Locate the cell with the specified text and output its (x, y) center coordinate. 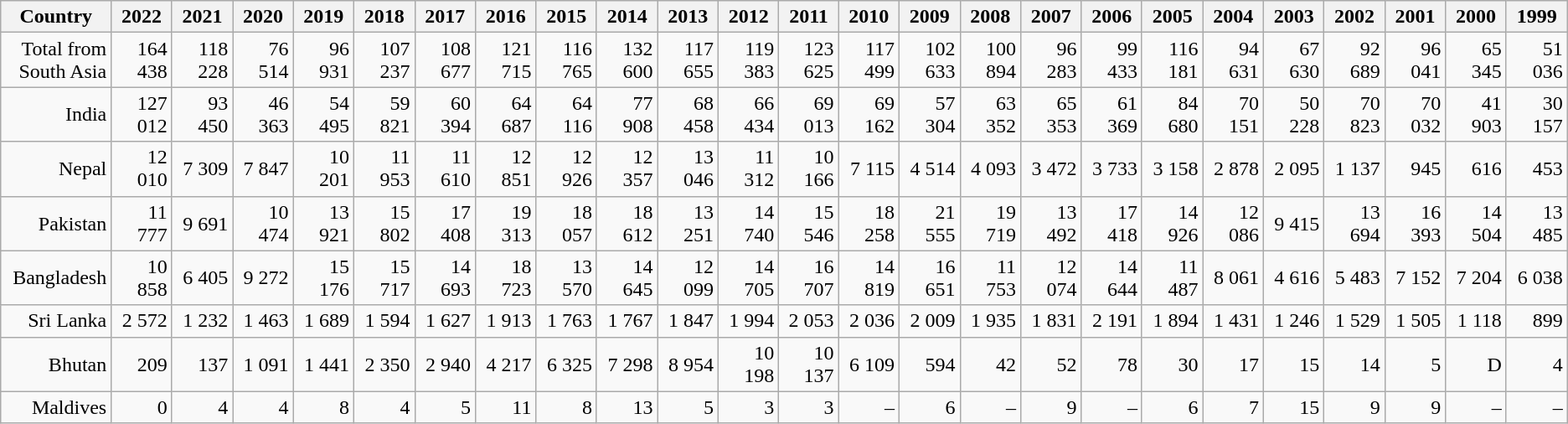
Sri Lanka (56, 321)
12 010 (142, 169)
2013 (688, 17)
899 (1536, 321)
594 (930, 364)
54 495 (323, 114)
2015 (566, 17)
Maldives (56, 407)
69 013 (809, 114)
1 441 (323, 364)
209 (142, 364)
65 345 (1476, 60)
10 201 (323, 169)
10 474 (263, 223)
2 878 (1233, 169)
2018 (384, 17)
2017 (445, 17)
119 383 (748, 60)
11 753 (990, 278)
4 093 (990, 169)
127 012 (142, 114)
92 689 (1354, 60)
1 118 (1476, 321)
2 095 (1293, 169)
15 717 (384, 278)
1 913 (506, 321)
Nepal (56, 169)
102 633 (930, 60)
14 504 (1476, 223)
1 505 (1415, 321)
1 594 (384, 321)
63 352 (990, 114)
9 272 (263, 278)
116 765 (566, 60)
2 053 (809, 321)
7 204 (1476, 278)
14 740 (748, 223)
2014 (627, 17)
2001 (1415, 17)
7 (1233, 407)
2 009 (930, 321)
14 926 (1172, 223)
1 627 (445, 321)
2022 (142, 17)
1 847 (688, 321)
93 450 (202, 114)
164 438 (142, 60)
12 074 (1051, 278)
5 483 (1354, 278)
18 057 (566, 223)
17 408 (445, 223)
14 705 (748, 278)
6 109 (869, 364)
18 612 (627, 223)
2004 (1233, 17)
2011 (809, 17)
94 631 (1233, 60)
3 733 (1112, 169)
1 994 (748, 321)
13 921 (323, 223)
2 036 (869, 321)
2 572 (142, 321)
1 232 (202, 321)
1 463 (263, 321)
108 677 (445, 60)
Pakistan (56, 223)
7 847 (263, 169)
67 630 (1293, 60)
1 831 (1051, 321)
50 228 (1293, 114)
123 625 (809, 60)
70 151 (1233, 114)
30 (1172, 364)
64 116 (566, 114)
60 394 (445, 114)
4 616 (1293, 278)
7 152 (1415, 278)
21 555 (930, 223)
6 038 (1536, 278)
13 485 (1536, 223)
11 777 (142, 223)
2019 (323, 17)
19 313 (506, 223)
6 405 (202, 278)
12 851 (506, 169)
2002 (1354, 17)
13 251 (688, 223)
15 546 (809, 223)
99 433 (1112, 60)
Bhutan (56, 364)
0 (142, 407)
7 309 (202, 169)
453 (1536, 169)
96 931 (323, 60)
78 (1112, 364)
13 (627, 407)
Country (56, 17)
16 393 (1415, 223)
2021 (202, 17)
117 499 (869, 60)
57 304 (930, 114)
10 166 (809, 169)
12 926 (566, 169)
4 514 (930, 169)
4 217 (506, 364)
945 (1415, 169)
D (1476, 364)
18 723 (506, 278)
2 191 (1112, 321)
15 802 (384, 223)
51 036 (1536, 60)
59 821 (384, 114)
117 655 (688, 60)
14 644 (1112, 278)
70 032 (1415, 114)
12 086 (1233, 223)
11 487 (1172, 278)
1 894 (1172, 321)
69 162 (869, 114)
77 908 (627, 114)
9 691 (202, 223)
14 819 (869, 278)
10 858 (142, 278)
11 610 (445, 169)
2 350 (384, 364)
2009 (930, 17)
2006 (1112, 17)
India (56, 114)
13 570 (566, 278)
137 (202, 364)
2012 (748, 17)
2008 (990, 17)
14 693 (445, 278)
2020 (263, 17)
13 046 (688, 169)
Bangladesh (56, 278)
2016 (506, 17)
84 680 (1172, 114)
116 181 (1172, 60)
100 894 (990, 60)
11 (506, 407)
1 431 (1233, 321)
14 645 (627, 278)
1 091 (263, 364)
12 099 (688, 278)
64 687 (506, 114)
41 903 (1476, 114)
68 458 (688, 114)
11 312 (748, 169)
1 689 (323, 321)
14 (1354, 364)
1 529 (1354, 321)
52 (1051, 364)
2000 (1476, 17)
2005 (1172, 17)
18 258 (869, 223)
10 137 (809, 364)
76 514 (263, 60)
7 298 (627, 364)
30 157 (1536, 114)
16 651 (930, 278)
107 237 (384, 60)
17 418 (1112, 223)
66 434 (748, 114)
1 935 (990, 321)
Total from South Asia (56, 60)
13 694 (1354, 223)
8 954 (688, 364)
2010 (869, 17)
9 415 (1293, 223)
132 600 (627, 60)
65 353 (1051, 114)
19 719 (990, 223)
3 472 (1051, 169)
96 041 (1415, 60)
96 283 (1051, 60)
616 (1476, 169)
17 (1233, 364)
8 061 (1233, 278)
42 (990, 364)
1999 (1536, 17)
7 115 (869, 169)
46 363 (263, 114)
61 369 (1112, 114)
12 357 (627, 169)
15 176 (323, 278)
10 198 (748, 364)
13 492 (1051, 223)
2003 (1293, 17)
1 763 (566, 321)
6 325 (566, 364)
2007 (1051, 17)
11 953 (384, 169)
70 823 (1354, 114)
3 158 (1172, 169)
121 715 (506, 60)
1 767 (627, 321)
118 228 (202, 60)
1 246 (1293, 321)
1 137 (1354, 169)
2 940 (445, 364)
16 707 (809, 278)
